Determine the (x, y) coordinate at the center of the cell enclosing the given text.  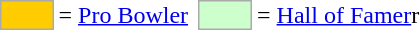
= Pro Bowler (124, 15)
